Output the [X, Y] coordinate of the center of the cell containing the given text.  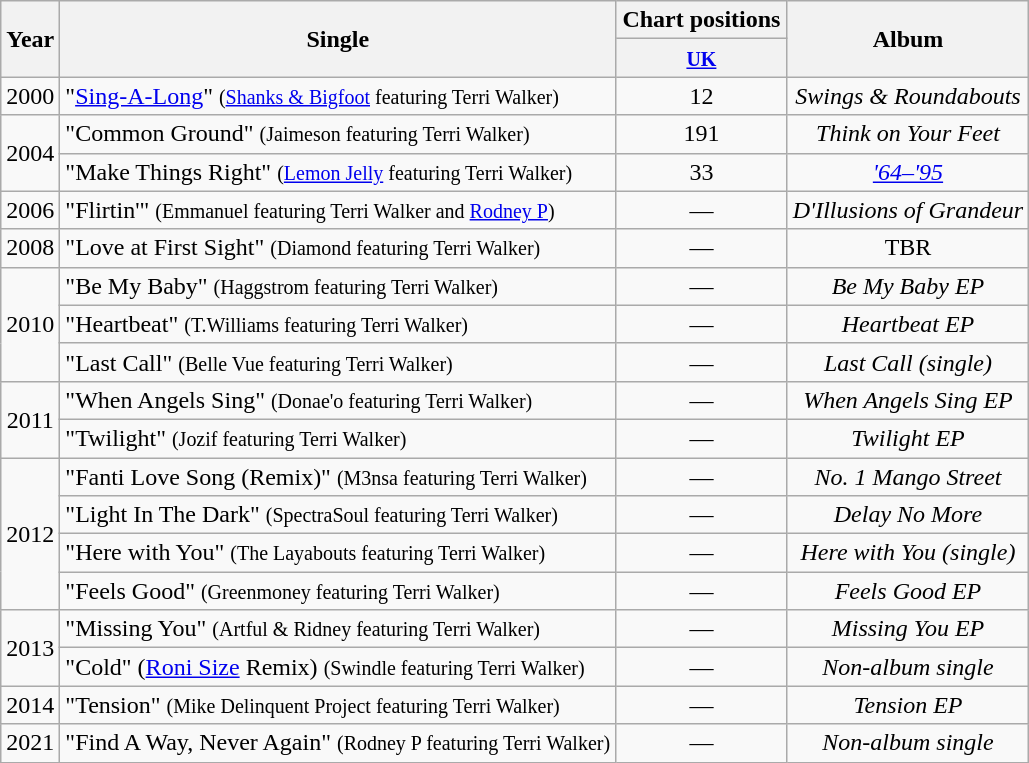
"Common Ground" (Jaimeson featuring Terri Walker) [338, 134]
"Here with You" (The Layabouts featuring Terri Walker) [338, 553]
Delay No More [908, 515]
"Light In The Dark" (SpectraSoul featuring Terri Walker) [338, 515]
Chart positions [702, 20]
2006 [30, 210]
Twilight EP [908, 438]
Feels Good EP [908, 591]
2011 [30, 419]
33 [702, 172]
"Heartbeat" (T.Williams featuring Terri Walker) [338, 324]
Year [30, 39]
Single [338, 39]
2010 [30, 324]
"Be My Baby" (Haggstrom featuring Terri Walker) [338, 286]
"Fanti Love Song (Remix)" (M3nsa featuring Terri Walker) [338, 477]
No. 1 Mango Street [908, 477]
2000 [30, 96]
2014 [30, 705]
2021 [30, 743]
12 [702, 96]
191 [702, 134]
"Love at First Sight" (Diamond featuring Terri Walker) [338, 248]
"Last Call" (Belle Vue featuring Terri Walker) [338, 362]
"Feels Good" (Greenmoney featuring Terri Walker) [338, 591]
TBR [908, 248]
"Find A Way, Never Again" (Rodney P featuring Terri Walker) [338, 743]
Here with You (single) [908, 553]
Album [908, 39]
Missing You EP [908, 629]
"When Angels Sing" (Donae'o featuring Terri Walker) [338, 400]
"Tension" (Mike Delinquent Project featuring Terri Walker) [338, 705]
UK [702, 58]
When Angels Sing EP [908, 400]
2013 [30, 648]
Be My Baby EP [908, 286]
Heartbeat EP [908, 324]
Swings & Roundabouts [908, 96]
"Make Things Right" (Lemon Jelly featuring Terri Walker) [338, 172]
"Missing You" (Artful & Ridney featuring Terri Walker) [338, 629]
Tension EP [908, 705]
'64–'95 [908, 172]
Last Call (single) [908, 362]
"Flirtin'" (Emmanuel featuring Terri Walker and Rodney P) [338, 210]
"Cold" (Roni Size Remix) (Swindle featuring Terri Walker) [338, 667]
"Sing-A-Long" (Shanks & Bigfoot featuring Terri Walker) [338, 96]
Think on Your Feet [908, 134]
D'Illusions of Grandeur [908, 210]
2004 [30, 153]
2008 [30, 248]
"Twilight" (Jozif featuring Terri Walker) [338, 438]
2012 [30, 534]
